Extract the [x, y] coordinate from the center of the cell holding the provided text.  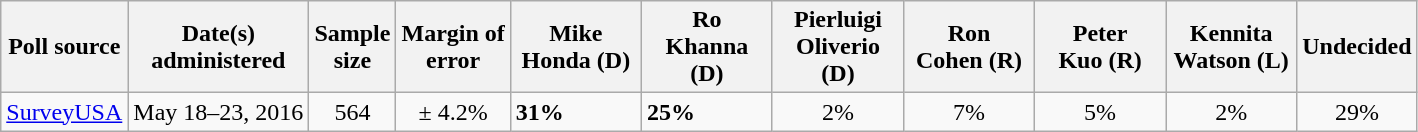
Poll source [64, 47]
Margin oferror [453, 47]
Date(s)administered [218, 47]
RoKhanna (D) [706, 47]
29% [1357, 112]
31% [576, 112]
Samplesize [352, 47]
PeterKuo (R) [1100, 47]
564 [352, 112]
MikeHonda (D) [576, 47]
KennitaWatson (L) [1232, 47]
7% [970, 112]
May 18–23, 2016 [218, 112]
SurveyUSA [64, 112]
PierluigiOliverio (D) [838, 47]
± 4.2% [453, 112]
Undecided [1357, 47]
25% [706, 112]
5% [1100, 112]
RonCohen (R) [970, 47]
